For the text-containing cell, return its midpoint in [x, y] coordinate format. 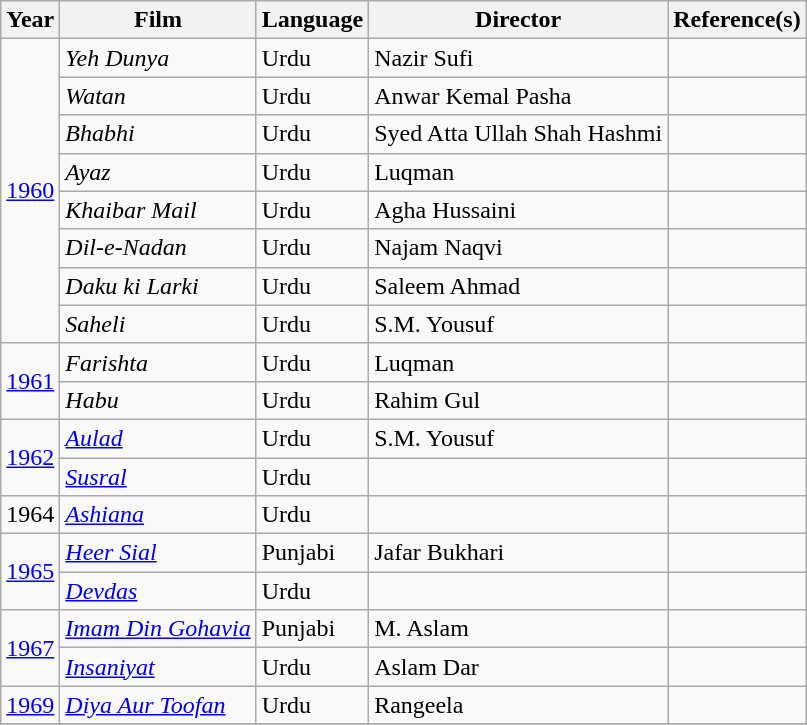
Farishta [158, 362]
1969 [30, 705]
1967 [30, 648]
Film [158, 20]
Saheli [158, 324]
Dil-e-Nadan [158, 248]
Syed Atta Ullah Shah Hashmi [518, 134]
Imam Din Gohavia [158, 629]
Watan [158, 96]
Diya Aur Toofan [158, 705]
Agha Hussaini [518, 210]
Najam Naqvi [518, 248]
Anwar Kemal Pasha [518, 96]
1964 [30, 515]
Rahim Gul [518, 400]
Nazir Sufi [518, 58]
Saleem Ahmad [518, 286]
Ashiana [158, 515]
1965 [30, 572]
Habu [158, 400]
Ayaz [158, 172]
1961 [30, 381]
Language [312, 20]
Daku ki Larki [158, 286]
Yeh Dunya [158, 58]
Heer Sial [158, 553]
Aslam Dar [518, 667]
1960 [30, 191]
Reference(s) [738, 20]
Year [30, 20]
M. Aslam [518, 629]
Bhabhi [158, 134]
1962 [30, 457]
Insaniyat [158, 667]
Devdas [158, 591]
Aulad [158, 438]
Susral [158, 477]
Rangeela [518, 705]
Khaibar Mail [158, 210]
Director [518, 20]
Jafar Bukhari [518, 553]
